Search for the cell housing the specified text and yield its (x, y) center coordinate. 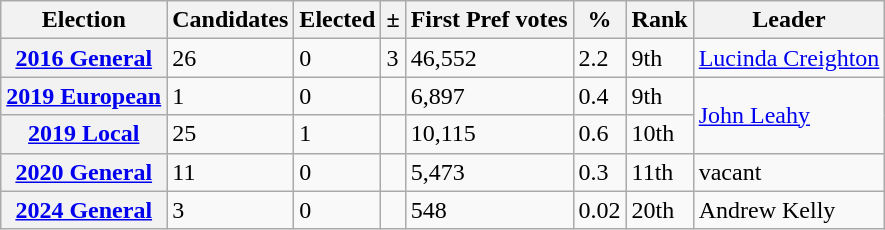
Rank (660, 20)
Andrew Kelly (789, 210)
26 (230, 58)
548 (489, 210)
vacant (789, 172)
2019 Local (84, 134)
20th (660, 210)
2016 General (84, 58)
10th (660, 134)
11 (230, 172)
0.6 (600, 134)
0.3 (600, 172)
First Pref votes (489, 20)
2020 General (84, 172)
5,473 (489, 172)
25 (230, 134)
2024 General (84, 210)
2019 European (84, 96)
2.2 (600, 58)
6,897 (489, 96)
Lucinda Creighton (789, 58)
Elected (338, 20)
± (393, 20)
Leader (789, 20)
John Leahy (789, 115)
46,552 (489, 58)
Election (84, 20)
10,115 (489, 134)
% (600, 20)
0.02 (600, 210)
Candidates (230, 20)
11th (660, 172)
0.4 (600, 96)
